Pinpoint the cell where the given text exists, returning its [x, y] midpoint coordinate. 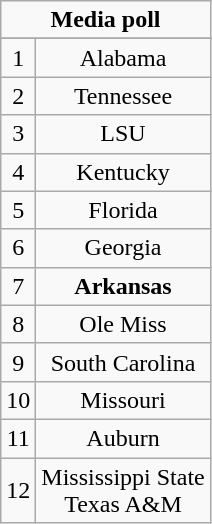
6 [18, 248]
Florida [123, 210]
Media poll [106, 20]
1 [18, 58]
3 [18, 134]
11 [18, 438]
5 [18, 210]
Tennessee [123, 96]
8 [18, 324]
7 [18, 286]
LSU [123, 134]
Arkansas [123, 286]
Alabama [123, 58]
2 [18, 96]
9 [18, 362]
Ole Miss [123, 324]
Mississippi StateTexas A&M [123, 490]
Kentucky [123, 172]
Missouri [123, 400]
Georgia [123, 248]
10 [18, 400]
4 [18, 172]
12 [18, 490]
South Carolina [123, 362]
Auburn [123, 438]
